Return [X, Y] of the center of cell containing provided text 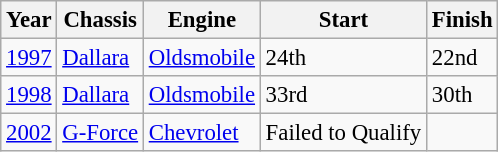
Start [343, 20]
2002 [29, 133]
Chevrolet [202, 133]
Engine [202, 20]
1998 [29, 95]
G-Force [100, 133]
Finish [462, 20]
33rd [343, 95]
1997 [29, 58]
24th [343, 58]
Year [29, 20]
22nd [462, 58]
30th [462, 95]
Failed to Qualify [343, 133]
Chassis [100, 20]
